For the text-containing cell, return its midpoint in [X, Y] coordinate format. 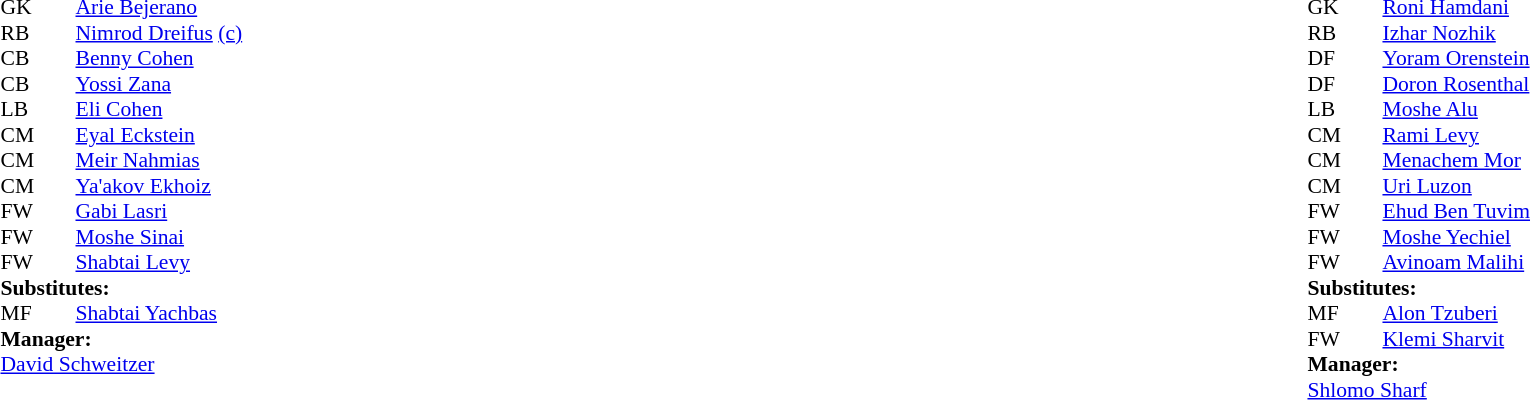
Doron Rosenthal [1456, 84]
Ya'akov Ekhoiz [160, 186]
Yoram Orenstein [1456, 59]
Yossi Zana [160, 84]
Izhar Nozhik [1456, 33]
Moshe Sinai [160, 237]
Klemi Sharvit [1456, 339]
Ehud Ben Tuvim [1456, 211]
Moshe Alu [1456, 109]
Moshe Yechiel [1456, 237]
Meir Nahmias [160, 161]
Benny Cohen [160, 59]
Alon Tzuberi [1456, 313]
Avinoam Malihi [1456, 263]
Uri Luzon [1456, 186]
Gabi Lasri [160, 211]
Rami Levy [1456, 135]
Eli Cohen [160, 109]
Shabtai Levy [160, 263]
David Schweitzer [121, 365]
Menachem Mor [1456, 161]
Nimrod Dreifus (c) [160, 33]
Shabtai Yachbas [160, 313]
Eyal Eckstein [160, 135]
